Determine the (X, Y) coordinate at the center of the cell enclosing the given text.  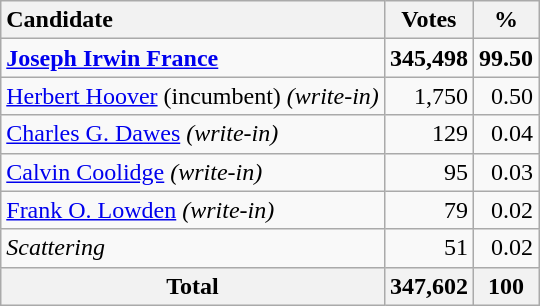
0.03 (506, 172)
Herbert Hoover (incumbent) (write-in) (193, 96)
95 (428, 172)
Charles G. Dawes (write-in) (193, 134)
Votes (428, 20)
99.50 (506, 58)
Scattering (193, 248)
129 (428, 134)
Candidate (193, 20)
79 (428, 210)
347,602 (428, 286)
100 (506, 286)
0.04 (506, 134)
0.50 (506, 96)
51 (428, 248)
Joseph Irwin France (193, 58)
345,498 (428, 58)
Frank O. Lowden (write-in) (193, 210)
Calvin Coolidge (write-in) (193, 172)
% (506, 20)
Total (193, 286)
1,750 (428, 96)
